Locate the cell with the specified text and output its [X, Y] center coordinate. 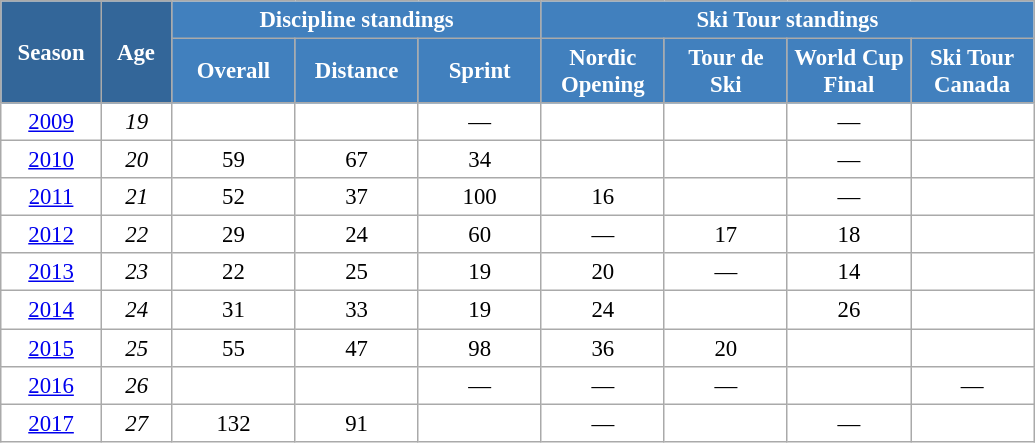
2009 [52, 122]
Ski TourCanada [972, 72]
23 [136, 273]
55 [234, 348]
52 [234, 197]
Discipline standings [356, 20]
31 [234, 310]
Tour deSki [726, 72]
17 [726, 235]
2011 [52, 197]
33 [356, 310]
60 [480, 235]
Age [136, 52]
91 [356, 423]
29 [234, 235]
Sprint [480, 72]
59 [234, 160]
Season [52, 52]
98 [480, 348]
Overall [234, 72]
47 [356, 348]
37 [356, 197]
2010 [52, 160]
2014 [52, 310]
67 [356, 160]
36 [602, 348]
18 [848, 235]
2015 [52, 348]
34 [480, 160]
NordicOpening [602, 72]
21 [136, 197]
2017 [52, 423]
Distance [356, 72]
World CupFinal [848, 72]
Ski Tour standings [787, 20]
16 [602, 197]
2013 [52, 273]
27 [136, 423]
2012 [52, 235]
2016 [52, 385]
14 [848, 273]
132 [234, 423]
100 [480, 197]
